Locate the cell with the specified text and output its [X, Y] center coordinate. 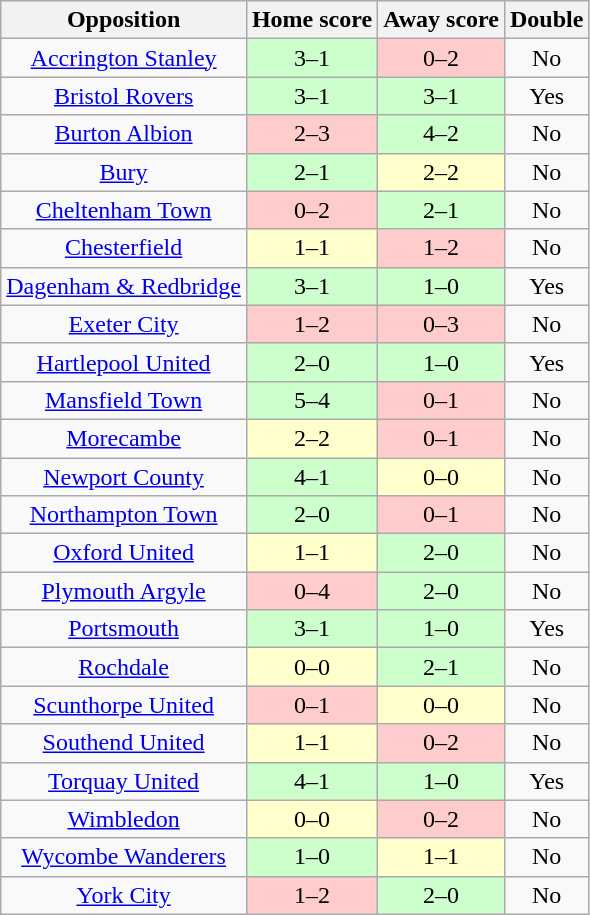
Hartlepool United [124, 362]
5–4 [312, 400]
Plymouth Argyle [124, 591]
Away score [442, 20]
Cheltenham Town [124, 210]
4–2 [442, 134]
0–4 [312, 591]
Bristol Rovers [124, 96]
Bury [124, 172]
Oxford United [124, 553]
Wycombe Wanderers [124, 857]
York City [124, 895]
Accrington Stanley [124, 58]
Scunthorpe United [124, 705]
0–3 [442, 324]
Double [546, 20]
Burton Albion [124, 134]
Exeter City [124, 324]
Northampton Town [124, 515]
Chesterfield [124, 248]
Portsmouth [124, 629]
Wimbledon [124, 819]
Opposition [124, 20]
Newport County [124, 477]
Dagenham & Redbridge [124, 286]
Home score [312, 20]
Mansfield Town [124, 400]
2–3 [312, 134]
Southend United [124, 743]
Rochdale [124, 667]
Torquay United [124, 781]
Morecambe [124, 438]
